Capture the cell that displays the provided text and extract its (x, y) central coordinate. 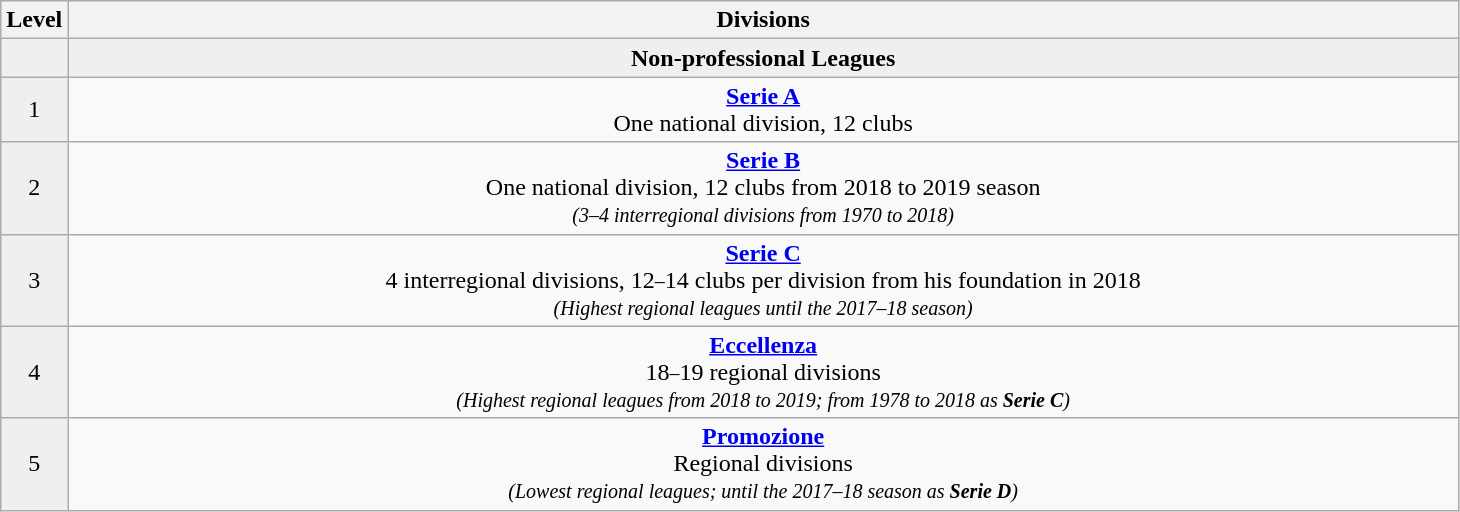
Serie C4 interregional divisions, 12–14 clubs per division from his foundation in 2018(Highest regional leagues until the 2017–18 season) (764, 280)
1 (34, 110)
4 (34, 372)
Eccellenza18–19 regional divisions(Highest regional leagues from 2018 to 2019; from 1978 to 2018 as Serie C) (764, 372)
PromozioneRegional divisions(Lowest regional leagues; until the 2017–18 season as Serie D) (764, 464)
3 (34, 280)
Serie BOne national division, 12 clubs from 2018 to 2019 season(3–4 interregional divisions from 1970 to 2018) (764, 188)
2 (34, 188)
Serie AOne national division, 12 clubs (764, 110)
Level (34, 20)
Non-professional Leagues (764, 58)
5 (34, 464)
Divisions (764, 20)
